Pinpoint the cell where the given text exists, returning its (x, y) midpoint coordinate. 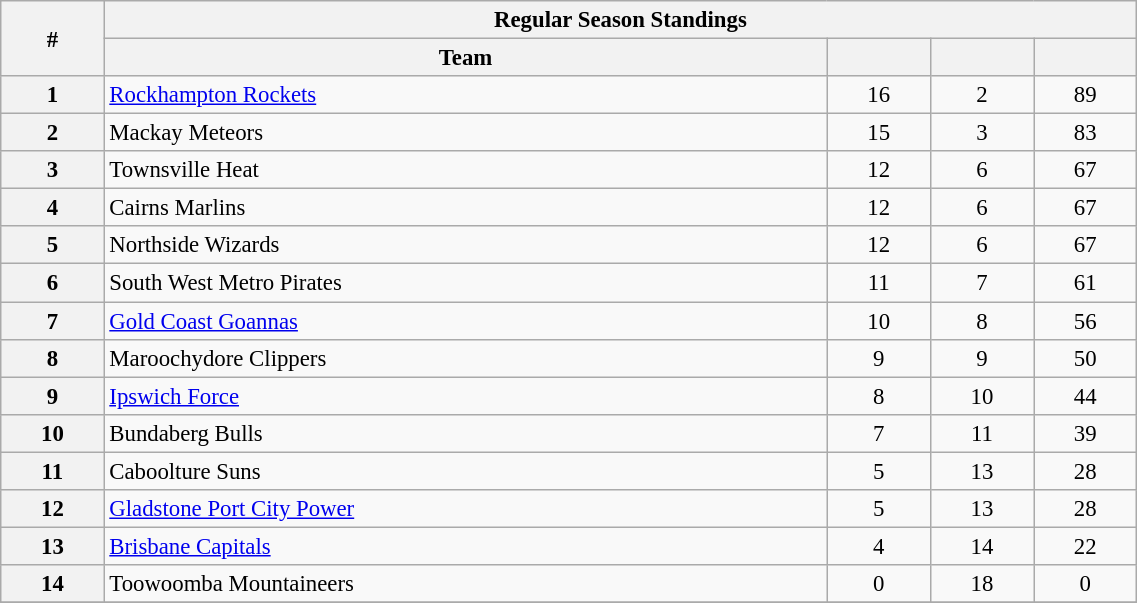
22 (1086, 546)
61 (1086, 283)
Northside Wizards (466, 245)
Team (466, 58)
50 (1086, 358)
15 (878, 133)
Regular Season Standings (620, 20)
89 (1086, 95)
56 (1086, 321)
16 (878, 95)
18 (982, 584)
Toowoomba Mountaineers (466, 584)
Caboolture Suns (466, 471)
Townsville Heat (466, 170)
44 (1086, 396)
83 (1086, 133)
Rockhampton Rockets (466, 95)
Mackay Meteors (466, 133)
Cairns Marlins (466, 208)
1 (52, 95)
# (52, 38)
39 (1086, 433)
Gold Coast Goannas (466, 321)
Gladstone Port City Power (466, 509)
South West Metro Pirates (466, 283)
Brisbane Capitals (466, 546)
Ipswich Force (466, 396)
Bundaberg Bulls (466, 433)
Maroochydore Clippers (466, 358)
